Return (X, Y) of the center of cell containing provided text 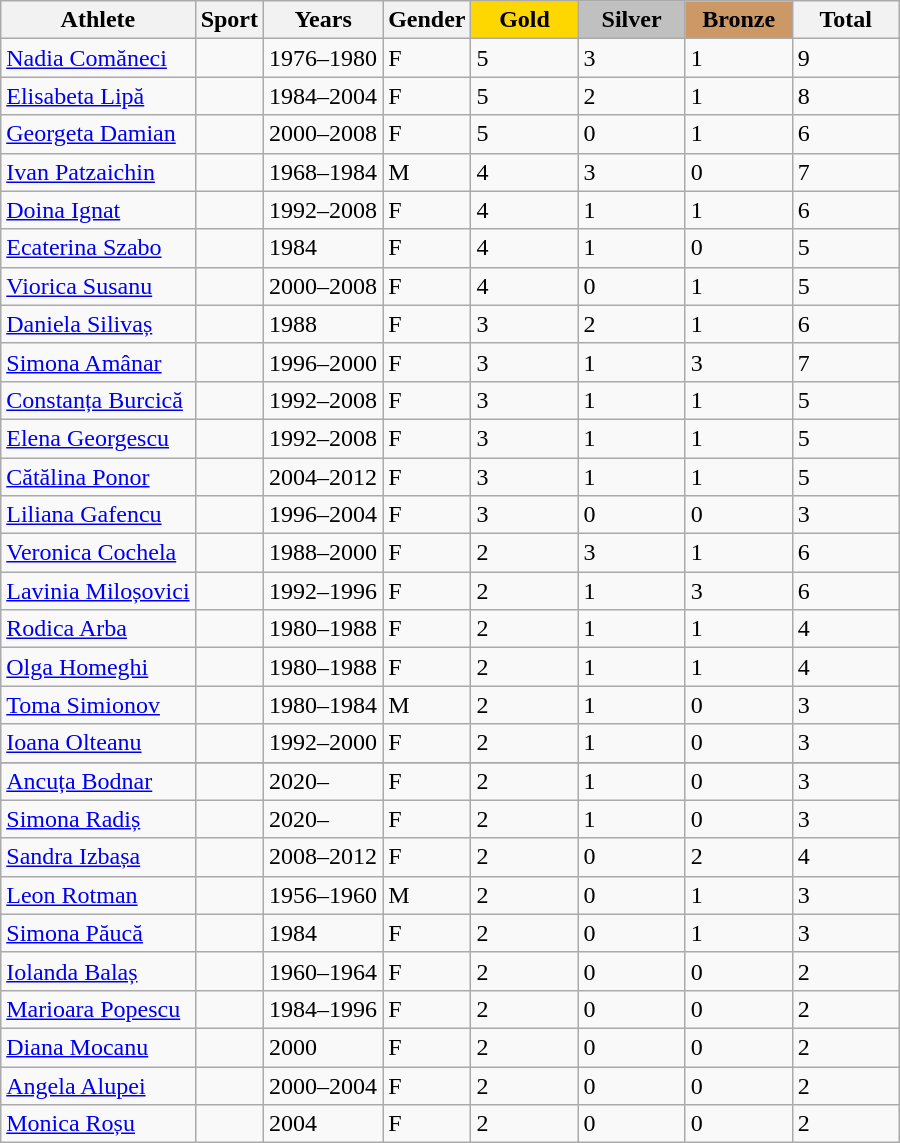
Viorica Susanu (98, 286)
Daniela Silivaș (98, 324)
Rodica Arba (98, 629)
1992–2000 (324, 743)
9 (846, 58)
Angela Alupei (98, 1085)
Ivan Patzaichin (98, 172)
Sport (229, 20)
1960–1964 (324, 971)
1992–1996 (324, 591)
Simona Radiș (98, 819)
Constanța Burcică (98, 400)
1984–1996 (324, 1009)
Lavinia Miloșovici (98, 591)
Gender (427, 20)
Leon Rotman (98, 895)
Toma Simionov (98, 705)
2000 (324, 1047)
1996–2004 (324, 515)
Total (846, 20)
Veronica Cochela (98, 553)
1996–2000 (324, 362)
1968–1984 (324, 172)
1988 (324, 324)
Olga Homeghi (98, 667)
Monica Roșu (98, 1124)
1988–2000 (324, 553)
1984–2004 (324, 96)
1956–1960 (324, 895)
Elisabeta Lipă (98, 96)
Sandra Izbașa (98, 857)
Georgeta Damian (98, 134)
2000–2004 (324, 1085)
Simona Amânar (98, 362)
1980–1984 (324, 705)
Doina Ignat (98, 210)
2008–2012 (324, 857)
Gold (524, 20)
Liliana Gafencu (98, 515)
Elena Georgescu (98, 438)
Diana Mocanu (98, 1047)
1976–1980 (324, 58)
Athlete (98, 20)
Ancuța Bodnar (98, 781)
Bronze (738, 20)
Years (324, 20)
Marioara Popescu (98, 1009)
8 (846, 96)
Iolanda Balaș (98, 971)
Ecaterina Szabo (98, 248)
Ioana Olteanu (98, 743)
2004–2012 (324, 477)
2004 (324, 1124)
Silver (632, 20)
Simona Păucă (98, 933)
Nadia Comăneci (98, 58)
Cătălina Ponor (98, 477)
